Detect which cell encompasses the target text, then output its (x, y) center coordinate. 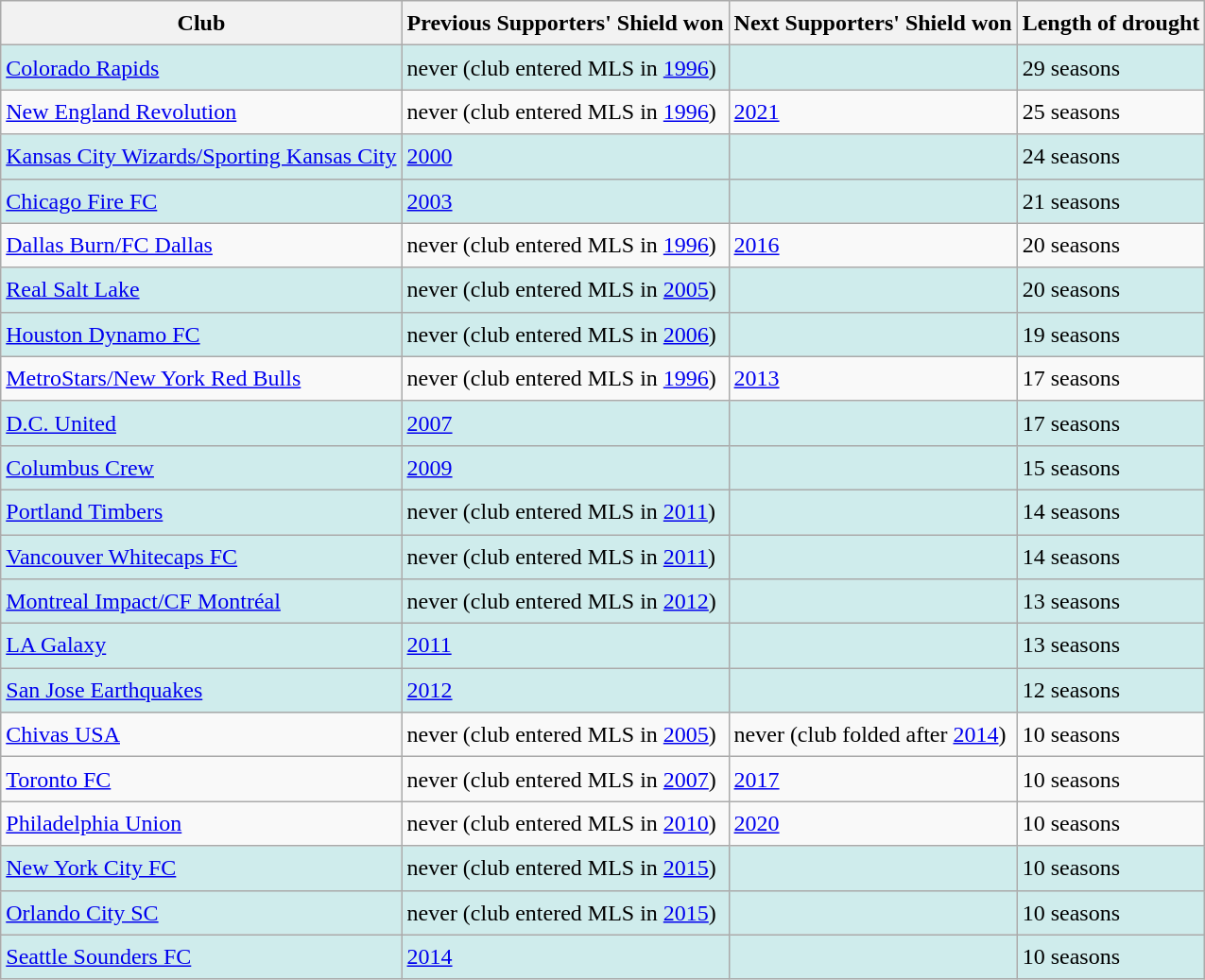
Previous Supporters' Shield won (565, 23)
2013 (873, 378)
Toronto FC (201, 779)
24 seasons (1111, 157)
never (club entered MLS in 2006) (565, 335)
New England Revolution (201, 112)
Kansas City Wizards/Sporting Kansas City (201, 157)
Chicago Fire FC (201, 200)
Length of drought (1111, 23)
never (club entered MLS in 2007) (565, 779)
Seattle Sounders FC (201, 956)
Next Supporters' Shield won (873, 23)
Colorado Rapids (201, 68)
LA Galaxy (201, 646)
MetroStars/New York Red Bulls (201, 378)
2021 (873, 112)
Vancouver Whitecaps FC (201, 558)
19 seasons (1111, 335)
Dallas Burn/FC Dallas (201, 246)
2017 (873, 779)
New York City FC (201, 868)
2009 (565, 467)
Philadelphia Union (201, 824)
Montreal Impact/CF Montréal (201, 601)
21 seasons (1111, 200)
2000 (565, 157)
15 seasons (1111, 467)
2003 (565, 200)
never (club entered MLS in 2010) (565, 824)
Real Salt Lake (201, 289)
2020 (873, 824)
never (club entered MLS in 2012) (565, 601)
Chivas USA (201, 735)
29 seasons (1111, 68)
Portland Timbers (201, 512)
12 seasons (1111, 690)
Club (201, 23)
D.C. United (201, 423)
Houston Dynamo FC (201, 335)
2016 (873, 246)
never (club folded after 2014) (873, 735)
2007 (565, 423)
2012 (565, 690)
2014 (565, 956)
Columbus Crew (201, 467)
2011 (565, 646)
Orlando City SC (201, 913)
25 seasons (1111, 112)
San Jose Earthquakes (201, 690)
